For the text-containing cell, return its midpoint in [X, Y] coordinate format. 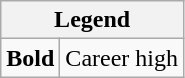
Career high [122, 58]
Legend [92, 20]
Bold [30, 58]
